Search for the cell housing the specified text and yield its [X, Y] center coordinate. 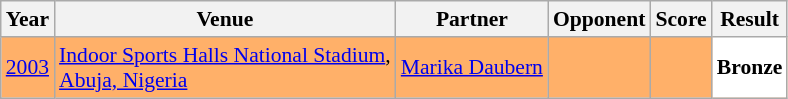
Result [750, 19]
Opponent [600, 19]
Year [28, 19]
Partner [472, 19]
Indoor Sports Halls National Stadium,Abuja, Nigeria [225, 68]
2003 [28, 68]
Marika Daubern [472, 68]
Score [680, 19]
Bronze [750, 68]
Venue [225, 19]
